Search for the cell housing the specified text and yield its (x, y) center coordinate. 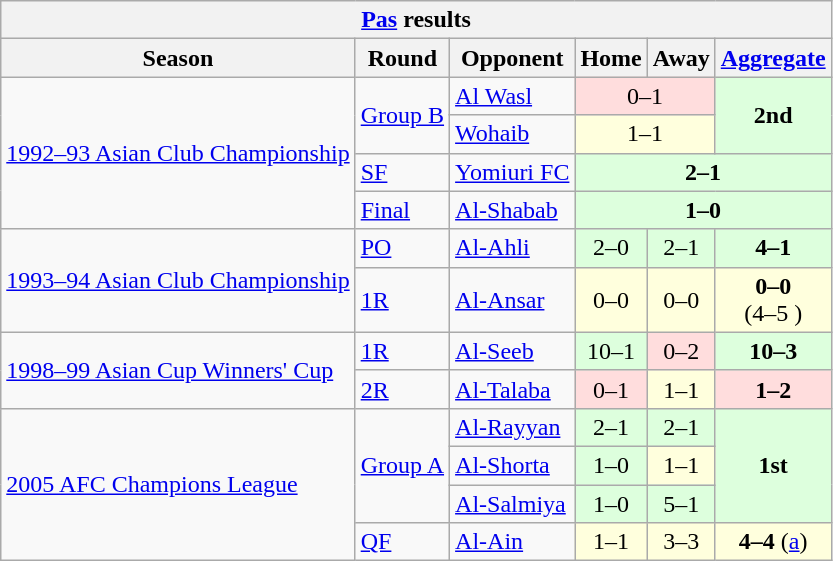
0–0(4–5 ) (773, 300)
10–1 (611, 351)
Wohaib (512, 134)
1993–94 Asian Club Championship (178, 280)
3–3 (681, 542)
Season (178, 58)
1–2 (773, 389)
2005 AFC Champions League (178, 484)
4–1 (773, 248)
Home (611, 58)
Al-Shabab (512, 210)
Opponent (512, 58)
Al-Ahli (512, 248)
Aggregate (773, 58)
QF (402, 542)
Al-Shorta (512, 465)
Al-Seeb (512, 351)
Group A (402, 465)
PO (402, 248)
Al-Salmiya (512, 503)
2–0 (611, 248)
Al-Talaba (512, 389)
Yomiuri FC (512, 172)
Al-Ansar (512, 300)
Group B (402, 115)
Al-Ain (512, 542)
0–2 (681, 351)
1992–93 Asian Club Championship (178, 153)
10–3 (773, 351)
SF (402, 172)
4–4 (a) (773, 542)
Pas results (416, 20)
2R (402, 389)
1998–99 Asian Cup Winners' Cup (178, 370)
Final (402, 210)
1st (773, 465)
2nd (773, 115)
5–1 (681, 503)
Al-Rayyan (512, 427)
Round (402, 58)
Al Wasl (512, 96)
Away (681, 58)
